Identify which cell holds the provided text, then report its [X, Y] central coordinate. 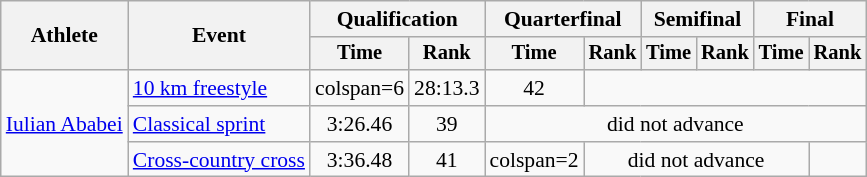
Iulian Ababei [64, 124]
39 [446, 124]
Quarterfinal [564, 19]
28:13.3 [446, 88]
42 [534, 88]
did not advance [676, 124]
Qualification [398, 19]
Event [219, 36]
Classical sprint [219, 124]
Final [810, 19]
Semifinal [697, 19]
Athlete [64, 36]
3:26.46 [360, 124]
10 km freestyle [219, 88]
colspan=6 [360, 88]
